Return [X, Y] of the center of cell containing provided text 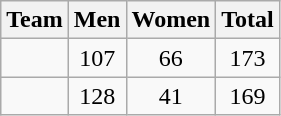
107 [97, 58]
169 [248, 96]
66 [171, 58]
128 [97, 96]
41 [171, 96]
Men [97, 20]
Women [171, 20]
173 [248, 58]
Team [35, 20]
Total [248, 20]
